For the text-containing cell, return its midpoint in (x, y) coordinate format. 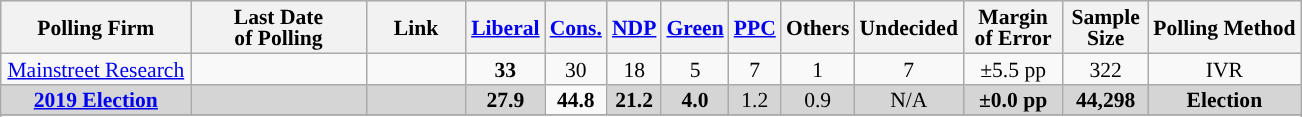
2019 Election (96, 100)
30 (576, 68)
Mainstreet Research (96, 68)
±5.5 pp (1013, 68)
NDP (634, 27)
Marginof Error (1013, 27)
4.0 (694, 100)
1.2 (755, 100)
21.2 (634, 100)
±0.0 pp (1013, 100)
Liberal (505, 27)
Polling Method (1224, 27)
33 (505, 68)
PPC (755, 27)
0.9 (818, 100)
322 (1106, 68)
Others (818, 27)
18 (634, 68)
44.8 (576, 100)
Cons. (576, 27)
SampleSize (1106, 27)
IVR (1224, 68)
27.9 (505, 100)
Election (1224, 100)
1 (818, 68)
Last Dateof Polling (278, 27)
Polling Firm (96, 27)
5 (694, 68)
Undecided (909, 27)
Link (416, 27)
Green (694, 27)
44,298 (1106, 100)
N/A (909, 100)
